Extract the [x, y] coordinate from the center of the cell holding the provided text.  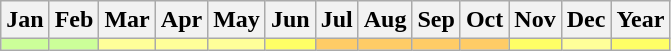
Jun [290, 20]
Aug [385, 20]
Year [640, 20]
Dec [586, 20]
Mar [127, 20]
Oct [484, 20]
Nov [535, 20]
May [237, 20]
Apr [181, 20]
Jul [336, 20]
Sep [436, 20]
Jan [25, 20]
Feb [74, 20]
